Find where the given text appears and provide that cell's center as [x, y] coordinate. 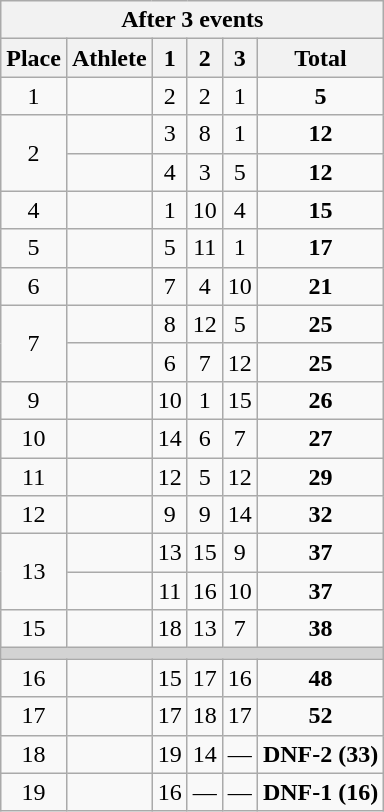
27 [320, 438]
After 3 events [192, 20]
48 [320, 678]
DNF-1 (16) [320, 792]
29 [320, 477]
21 [320, 286]
Athlete [109, 58]
26 [320, 400]
Total [320, 58]
52 [320, 716]
Place [34, 58]
32 [320, 515]
DNF-2 (33) [320, 754]
38 [320, 629]
